Return the (X, Y) coordinate for the center point of the cell that contains the specified text.  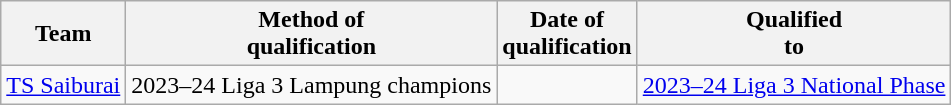
Date of qualification (567, 34)
2023–24 Liga 3 National Phase (794, 85)
Qualified to (794, 34)
2023–24 Liga 3 Lampung champions (312, 85)
Team (64, 34)
Method of qualification (312, 34)
TS Saiburai (64, 85)
